Determine the [X, Y] coordinate at the center of the cell enclosing the given text.  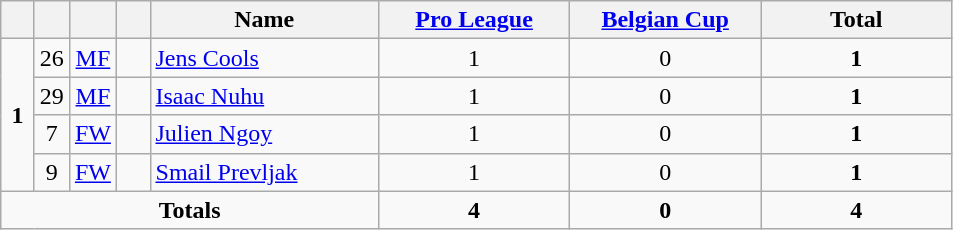
Pro League [474, 20]
Julien Ngoy [264, 134]
7 [52, 134]
Smail Prevljak [264, 172]
Name [264, 20]
9 [52, 172]
Totals [190, 210]
Total [856, 20]
Belgian Cup [666, 20]
Jens Cools [264, 58]
Isaac Nuhu [264, 96]
26 [52, 58]
29 [52, 96]
